Pinpoint the cell where the given text exists, returning its (x, y) midpoint coordinate. 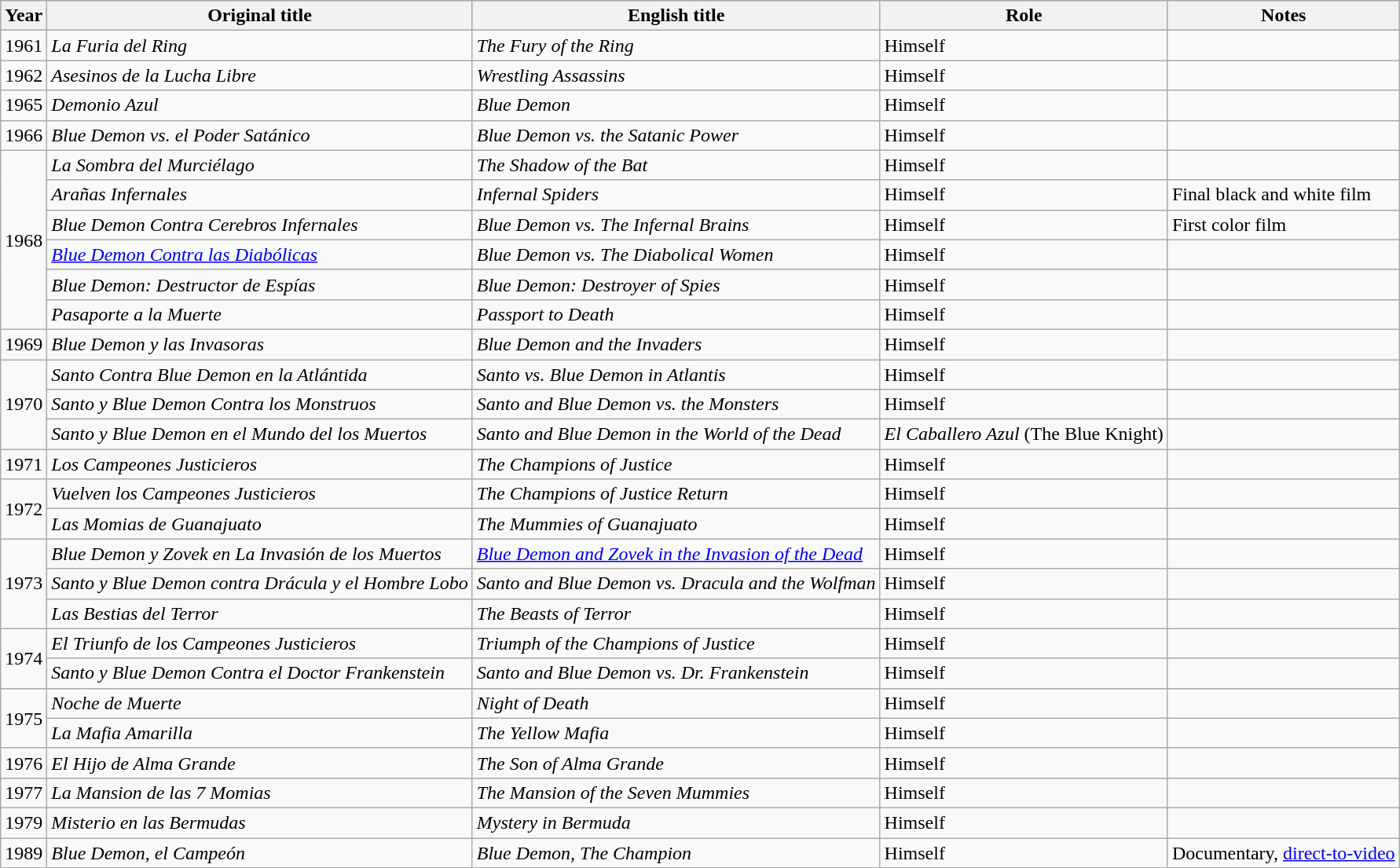
Triumph of the Champions of Justice (676, 643)
El Caballero Azul (The Blue Knight) (1024, 434)
Vuelven los Campeones Justicieros (259, 494)
Blue Demon vs. The Diabolical Women (676, 255)
First color film (1284, 225)
Blue Demon vs. the Satanic Power (676, 135)
Arañas Infernales (259, 195)
Blue Demon Contra las Diabólicas (259, 255)
Blue Demon: Destroyer of Spies (676, 284)
Santo Contra Blue Demon en la Atlántida (259, 375)
Blue Demon vs. The Infernal Brains (676, 225)
1976 (24, 763)
1975 (24, 718)
Noche de Muerte (259, 703)
Passport to Death (676, 314)
1969 (24, 344)
Santo y Blue Demon Contra el Doctor Frankenstein (259, 673)
Santo y Blue Demon Contra los Monstruos (259, 405)
Blue Demon, The Champion (676, 852)
The Champions of Justice Return (676, 494)
Las Bestias del Terror (259, 613)
Final black and white film (1284, 195)
Blue Demon: Destructor de Espías (259, 284)
1965 (24, 105)
1979 (24, 822)
Los Campeones Justicieros (259, 464)
1962 (24, 75)
Blue Demon Contra Cerebros Infernales (259, 225)
Pasaporte a la Muerte (259, 314)
Blue Demon, el Campeón (259, 852)
1970 (24, 405)
The Champions of Justice (676, 464)
Notes (1284, 16)
Santo y Blue Demon contra Drácula y el Hombre Lobo (259, 584)
Las Momias de Guanajuato (259, 524)
Night of Death (676, 703)
Year (24, 16)
The Shadow of the Bat (676, 165)
Blue Demon (676, 105)
Santo y Blue Demon en el Mundo del los Muertos (259, 434)
Santo and Blue Demon vs. the Monsters (676, 405)
Mystery in Bermuda (676, 822)
The Fury of the Ring (676, 46)
1966 (24, 135)
Infernal Spiders (676, 195)
Original title (259, 16)
The Son of Alma Grande (676, 763)
Blue Demon y Zovek en La Invasión de los Muertos (259, 554)
Santo and Blue Demon vs. Dracula and the Wolfman (676, 584)
Documentary, direct-to-video (1284, 852)
Blue Demon and the Invaders (676, 344)
1972 (24, 509)
Blue Demon and Zovek in the Invasion of the Dead (676, 554)
Role (1024, 16)
1989 (24, 852)
La Sombra del Murciélago (259, 165)
The Beasts of Terror (676, 613)
1961 (24, 46)
Wrestling Assassins (676, 75)
El Triunfo de los Campeones Justicieros (259, 643)
1973 (24, 584)
Misterio en las Bermudas (259, 822)
The Yellow Mafia (676, 733)
Demonio Azul (259, 105)
Santo and Blue Demon vs. Dr. Frankenstein (676, 673)
Santo and Blue Demon in the World of the Dead (676, 434)
La Mafia Amarilla (259, 733)
Santo vs. Blue Demon in Atlantis (676, 375)
Blue Demon y las Invasoras (259, 344)
Blue Demon vs. el Poder Satánico (259, 135)
La Mansion de las 7 Momias (259, 793)
The Mansion of the Seven Mummies (676, 793)
1977 (24, 793)
1971 (24, 464)
1974 (24, 658)
Asesinos de la Lucha Libre (259, 75)
The Mummies of Guanajuato (676, 524)
1968 (24, 240)
El Hijo de Alma Grande (259, 763)
English title (676, 16)
La Furia del Ring (259, 46)
